Output the (x, y) coordinate of the center of the cell containing the given text.  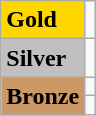
Gold (43, 20)
Silver (43, 58)
Bronze (43, 96)
